Extract the (X, Y) coordinate from the center of the cell holding the provided text.  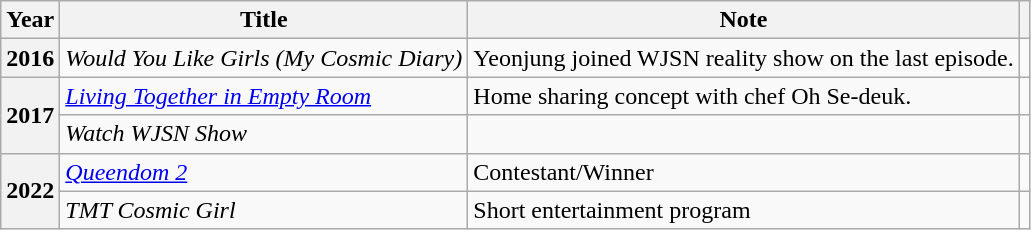
Note (744, 20)
2016 (30, 58)
Would You Like Girls (My Cosmic Diary) (264, 58)
Short entertainment program (744, 210)
Contestant/Winner (744, 172)
Title (264, 20)
Year (30, 20)
Yeonjung joined WJSN reality show on the last episode. (744, 58)
Home sharing concept with chef Oh Se-deuk. (744, 96)
Queendom 2 (264, 172)
2017 (30, 115)
TMT Cosmic Girl (264, 210)
Living Together in Empty Room (264, 96)
2022 (30, 191)
Watch WJSN Show (264, 134)
